Search for the cell housing the specified text and yield its [X, Y] center coordinate. 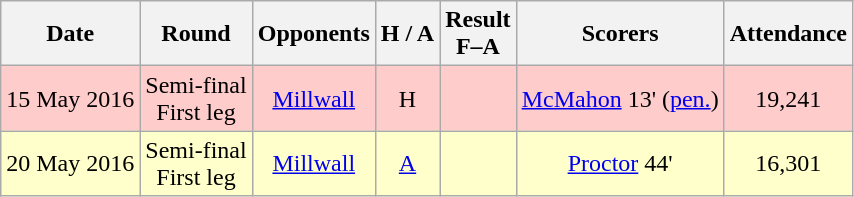
Date [70, 34]
20 May 2016 [70, 164]
19,241 [788, 98]
Proctor 44' [620, 164]
A [407, 164]
Attendance [788, 34]
ResultF–A [478, 34]
15 May 2016 [70, 98]
Scorers [620, 34]
Opponents [314, 34]
Round [196, 34]
H / A [407, 34]
H [407, 98]
16,301 [788, 164]
McMahon 13' (pen.) [620, 98]
